Pinpoint the cell where the given text exists, returning its [x, y] midpoint coordinate. 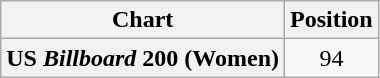
US Billboard 200 (Women) [143, 58]
94 [332, 58]
Position [332, 20]
Chart [143, 20]
